Return [x, y] of the center of cell containing provided text 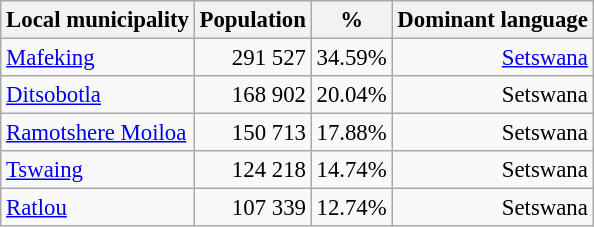
124 218 [252, 170]
291 527 [252, 58]
Mafeking [98, 58]
17.88% [352, 133]
Dominant language [492, 20]
107 339 [252, 208]
12.74% [352, 208]
34.59% [352, 58]
Population [252, 20]
Tswaing [98, 170]
168 902 [252, 95]
150 713 [252, 133]
Ditsobotla [98, 95]
Local municipality [98, 20]
14.74% [352, 170]
% [352, 20]
Ramotshere Moiloa [98, 133]
Ratlou [98, 208]
20.04% [352, 95]
